Output the (x, y) coordinate of the center of the cell containing the given text.  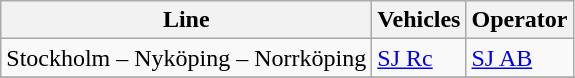
Operator (520, 20)
Line (186, 20)
Stockholm – Nyköping – Norrköping (186, 58)
Vehicles (419, 20)
SJ Rc (419, 58)
SJ AB (520, 58)
